Return the (x, y) coordinate for the center point of the cell that contains the specified text.  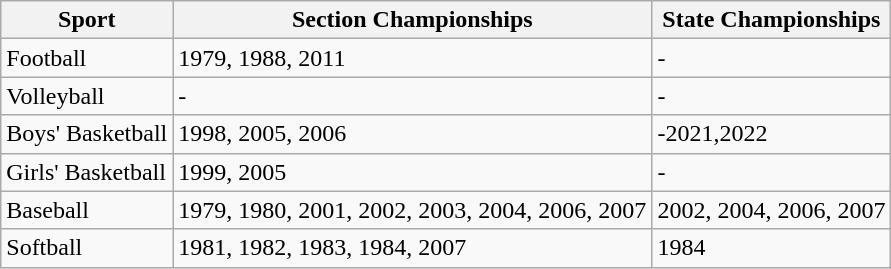
1998, 2005, 2006 (412, 134)
-2021,2022 (772, 134)
1979, 1980, 2001, 2002, 2003, 2004, 2006, 2007 (412, 210)
Sport (87, 20)
Volleyball (87, 96)
1979, 1988, 2011 (412, 58)
Section Championships (412, 20)
1984 (772, 248)
1981, 1982, 1983, 1984, 2007 (412, 248)
Girls' Basketball (87, 172)
Softball (87, 248)
Baseball (87, 210)
Football (87, 58)
Boys' Basketball (87, 134)
State Championships (772, 20)
1999, 2005 (412, 172)
2002, 2004, 2006, 2007 (772, 210)
